Return [x, y] of the center of cell containing provided text 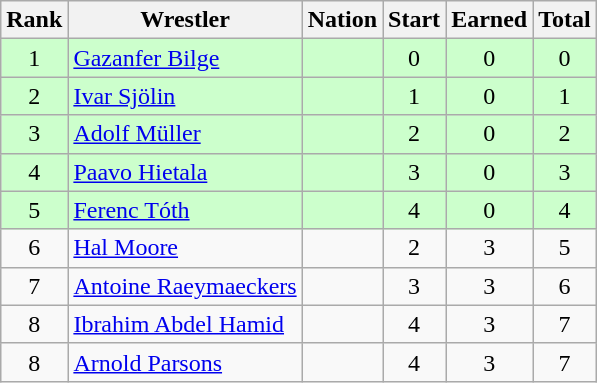
Adolf Müller [185, 134]
Earned [490, 20]
Antoine Raeymaeckers [185, 286]
Ferenc Tóth [185, 210]
Ivar Sjölin [185, 96]
Ibrahim Abdel Hamid [185, 324]
Arnold Parsons [185, 362]
Hal Moore [185, 248]
Start [414, 20]
Rank [34, 20]
Gazanfer Bilge [185, 58]
Nation [342, 20]
Total [565, 20]
Wrestler [185, 20]
Paavo Hietala [185, 172]
